Output the [X, Y] coordinate of the center of the cell containing the given text.  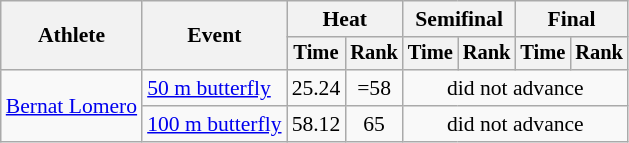
=58 [374, 88]
Event [214, 36]
100 m butterfly [214, 124]
Final [571, 19]
Athlete [72, 36]
Bernat Lomero [72, 106]
50 m butterfly [214, 88]
65 [374, 124]
Semifinal [459, 19]
25.24 [316, 88]
58.12 [316, 124]
Heat [345, 19]
